From the cell containing the given text, extract its center point as (x, y) coordinate. 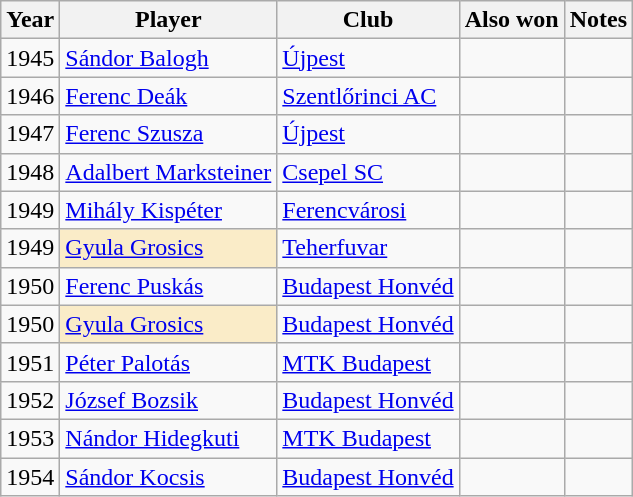
Csepel SC (368, 172)
1947 (30, 134)
Player (168, 20)
1945 (30, 58)
Ferenc Szusza (168, 134)
1951 (30, 362)
Also won (512, 20)
Ferenc Puskás (168, 286)
Ferencvárosi (368, 210)
József Bozsik (168, 400)
Teherfuvar (368, 248)
1953 (30, 438)
Adalbert Marksteiner (168, 172)
Sándor Kocsis (168, 477)
Sándor Balogh (168, 58)
Ferenc Deák (168, 96)
Notes (598, 20)
Nándor Hidegkuti (168, 438)
Year (30, 20)
1952 (30, 400)
Mihály Kispéter (168, 210)
1954 (30, 477)
Club (368, 20)
1948 (30, 172)
Szentlőrinci AC (368, 96)
1946 (30, 96)
Péter Palotás (168, 362)
